Find where the given text appears and provide that cell's center as [x, y] coordinate. 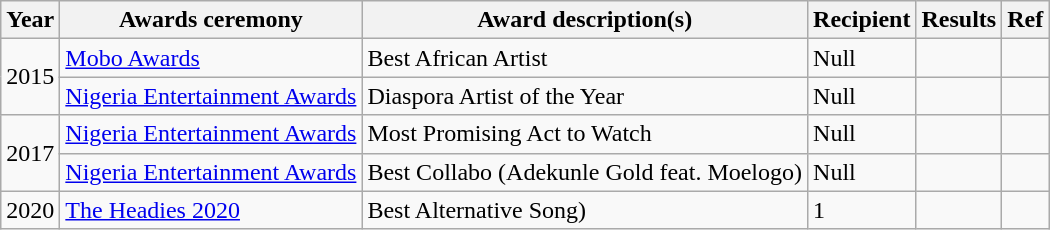
Recipient [862, 20]
Best African Artist [585, 58]
Best Collabo (Adekunle Gold feat. Moelogo) [585, 172]
Results [959, 20]
Award description(s) [585, 20]
2015 [30, 77]
2017 [30, 153]
Ref [1026, 20]
Mobo Awards [211, 58]
Best Alternative Song) [585, 210]
Awards ceremony [211, 20]
2020 [30, 210]
Year [30, 20]
Most Promising Act to Watch [585, 134]
The Headies 2020 [211, 210]
Diaspora Artist of the Year [585, 96]
1 [862, 210]
